Identify which cell holds the provided text, then report its (X, Y) central coordinate. 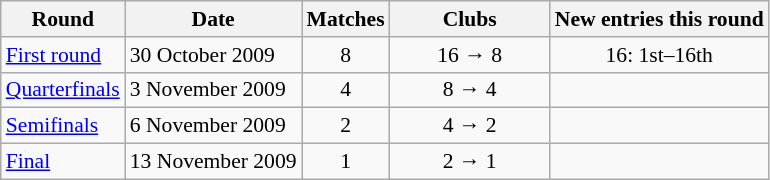
Matches (346, 19)
30 October 2009 (214, 55)
Quarterfinals (63, 90)
1 (346, 162)
First round (63, 55)
New entries this round (660, 19)
4 (346, 90)
8 → 4 (470, 90)
6 November 2009 (214, 126)
2 (346, 126)
Clubs (470, 19)
4 → 2 (470, 126)
Date (214, 19)
Semifinals (63, 126)
8 (346, 55)
Final (63, 162)
13 November 2009 (214, 162)
3 November 2009 (214, 90)
16 → 8 (470, 55)
Round (63, 19)
2 → 1 (470, 162)
16: 1st–16th (660, 55)
